For the text-containing cell, return its midpoint in [x, y] coordinate format. 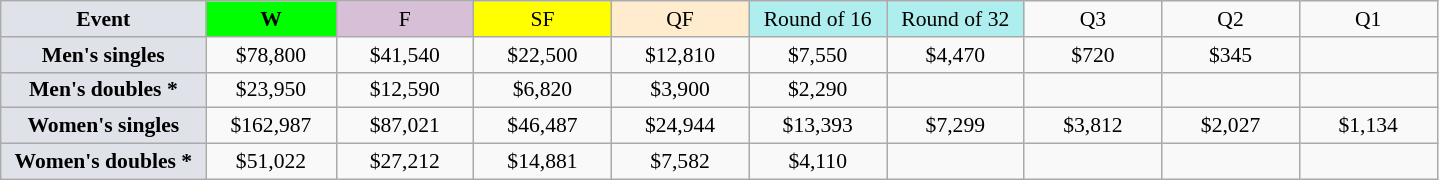
$23,950 [271, 90]
$13,393 [818, 126]
Q3 [1093, 19]
Women's singles [104, 126]
$7,582 [680, 162]
$7,550 [818, 55]
Q1 [1368, 19]
$27,212 [405, 162]
$7,299 [955, 126]
$41,540 [405, 55]
F [405, 19]
Men's singles [104, 55]
$3,812 [1093, 126]
Event [104, 19]
Round of 32 [955, 19]
$78,800 [271, 55]
$14,881 [543, 162]
W [271, 19]
$345 [1231, 55]
$51,022 [271, 162]
Round of 16 [818, 19]
$22,500 [543, 55]
SF [543, 19]
QF [680, 19]
$2,027 [1231, 126]
$6,820 [543, 90]
$87,021 [405, 126]
$12,590 [405, 90]
Men's doubles * [104, 90]
$12,810 [680, 55]
Q2 [1231, 19]
Women's doubles * [104, 162]
$720 [1093, 55]
$3,900 [680, 90]
$1,134 [1368, 126]
$24,944 [680, 126]
$162,987 [271, 126]
$4,470 [955, 55]
$4,110 [818, 162]
$46,487 [543, 126]
$2,290 [818, 90]
